Output the (X, Y) coordinate of the center of the cell containing the given text.  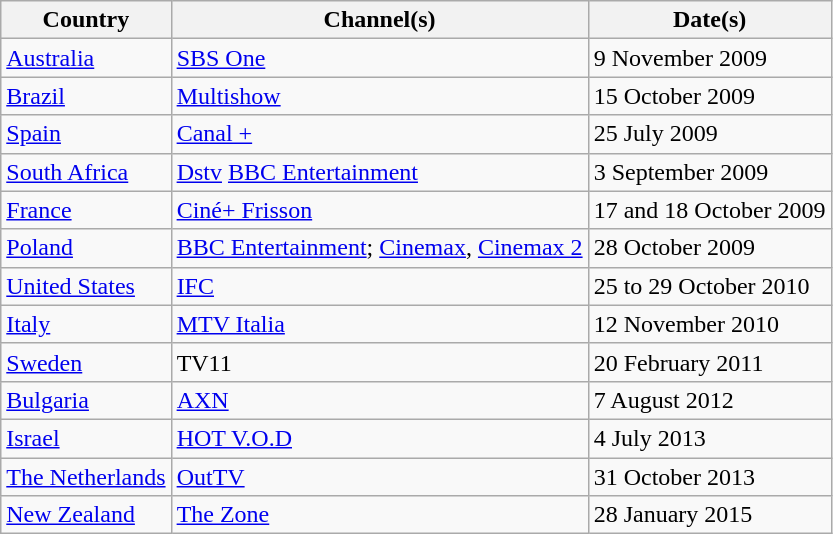
Italy (86, 324)
United States (86, 286)
The Zone (380, 515)
28 January 2015 (710, 515)
25 July 2009 (710, 134)
Ciné+ Frisson (380, 210)
Canal + (380, 134)
Poland (86, 248)
Bulgaria (86, 400)
4 July 2013 (710, 438)
17 and 18 October 2009 (710, 210)
TV11 (380, 362)
31 October 2013 (710, 477)
IFC (380, 286)
New Zealand (86, 515)
AXN (380, 400)
25 to 29 October 2010 (710, 286)
BBC Entertainment; Cinemax, Cinemax 2 (380, 248)
Country (86, 20)
Sweden (86, 362)
12 November 2010 (710, 324)
South Africa (86, 172)
3 September 2009 (710, 172)
Australia (86, 58)
Brazil (86, 96)
Multishow (380, 96)
Spain (86, 134)
28 October 2009 (710, 248)
Israel (86, 438)
SBS One (380, 58)
20 February 2011 (710, 362)
MTV Italia (380, 324)
OutTV (380, 477)
15 October 2009 (710, 96)
Dstv BBC Entertainment (380, 172)
HOT V.O.D (380, 438)
France (86, 210)
The Netherlands (86, 477)
9 November 2009 (710, 58)
Channel(s) (380, 20)
Date(s) (710, 20)
7 August 2012 (710, 400)
